Extract the [X, Y] coordinate from the center of the cell holding the provided text.  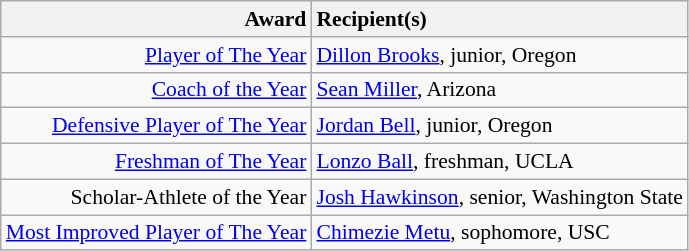
Lonzo Ball, freshman, UCLA [499, 162]
Most Improved Player of The Year [156, 233]
Jordan Bell, junior, Oregon [499, 126]
Freshman of The Year [156, 162]
Chimezie Metu, sophomore, USC [499, 233]
Sean Miller, Arizona [499, 90]
Player of The Year [156, 55]
Coach of the Year [156, 90]
Recipient(s) [499, 19]
Scholar-Athlete of the Year [156, 197]
Award [156, 19]
Dillon Brooks, junior, Oregon [499, 55]
Josh Hawkinson, senior, Washington State [499, 197]
Defensive Player of The Year [156, 126]
